Extract the (x, y) coordinate from the center of the cell holding the provided text.  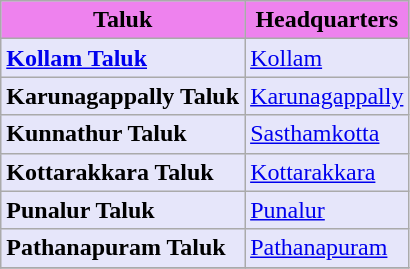
Karunagappally (327, 96)
Kottarakkara (327, 172)
Kunnathur Taluk (123, 134)
Headquarters (327, 20)
Pathanapuram (327, 248)
Punalur Taluk (123, 210)
Karunagappally Taluk (123, 96)
Pathanapuram Taluk (123, 248)
Kottarakkara Taluk (123, 172)
Taluk (123, 20)
Punalur (327, 210)
Sasthamkotta (327, 134)
Kollam Taluk (123, 58)
Kollam (327, 58)
